Pinpoint the cell where the given text exists, returning its (x, y) midpoint coordinate. 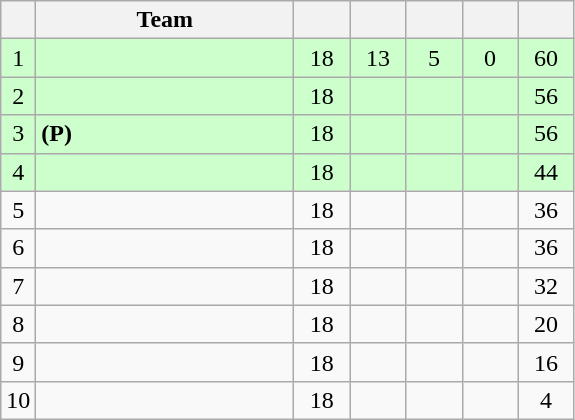
32 (546, 286)
13 (378, 58)
2 (18, 96)
9 (18, 362)
3 (18, 134)
1 (18, 58)
0 (490, 58)
60 (546, 58)
16 (546, 362)
10 (18, 400)
20 (546, 324)
7 (18, 286)
8 (18, 324)
6 (18, 248)
Team (165, 20)
(P) (165, 134)
44 (546, 172)
